Output the (X, Y) coordinate of the center of the cell containing the given text.  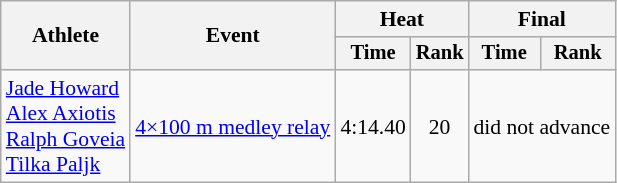
4:14.40 (372, 126)
did not advance (542, 126)
20 (440, 126)
Event (232, 36)
Heat (402, 19)
Athlete (66, 36)
Jade HowardAlex AxiotisRalph GoveiaTilka Paljk (66, 126)
4×100 m medley relay (232, 126)
Final (542, 19)
